Detect which cell encompasses the target text, then output its [x, y] center coordinate. 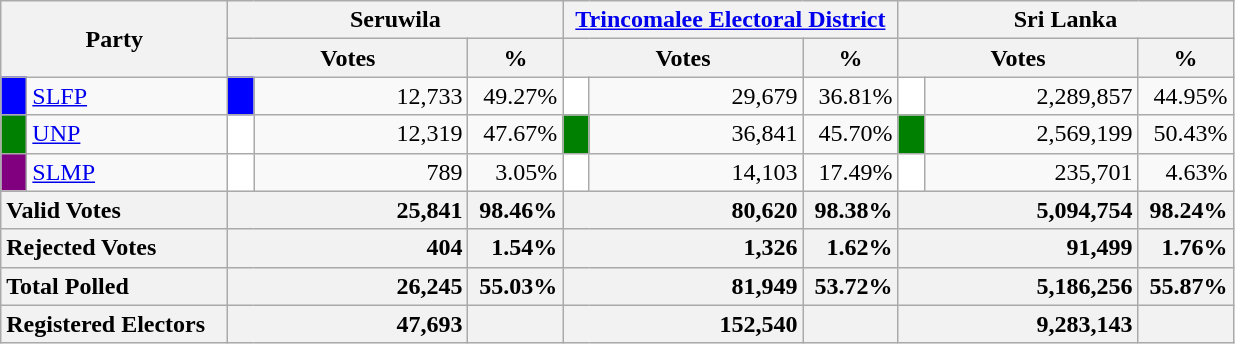
98.24% [1186, 210]
12,319 [361, 134]
5,186,256 [1018, 286]
36.81% [850, 96]
45.70% [850, 134]
152,540 [683, 324]
98.38% [850, 210]
UNP [128, 134]
53.72% [850, 286]
Registered Electors [114, 324]
789 [361, 172]
81,949 [683, 286]
Sri Lanka [1066, 20]
Valid Votes [114, 210]
5,094,754 [1018, 210]
3.05% [516, 172]
98.46% [516, 210]
44.95% [1186, 96]
47.67% [516, 134]
1,326 [683, 248]
2,289,857 [1031, 96]
9,283,143 [1018, 324]
Rejected Votes [114, 248]
55.03% [516, 286]
1.62% [850, 248]
55.87% [1186, 286]
Trincomalee Electoral District [730, 20]
47,693 [348, 324]
29,679 [696, 96]
Party [114, 39]
1.76% [1186, 248]
80,620 [683, 210]
49.27% [516, 96]
17.49% [850, 172]
SLMP [128, 172]
2,569,199 [1031, 134]
36,841 [696, 134]
50.43% [1186, 134]
12,733 [361, 96]
235,701 [1031, 172]
14,103 [696, 172]
91,499 [1018, 248]
26,245 [348, 286]
Seruwila [396, 20]
25,841 [348, 210]
1.54% [516, 248]
SLFP [128, 96]
404 [348, 248]
Total Polled [114, 286]
4.63% [1186, 172]
